Find where the given text appears and provide that cell's center as (x, y) coordinate. 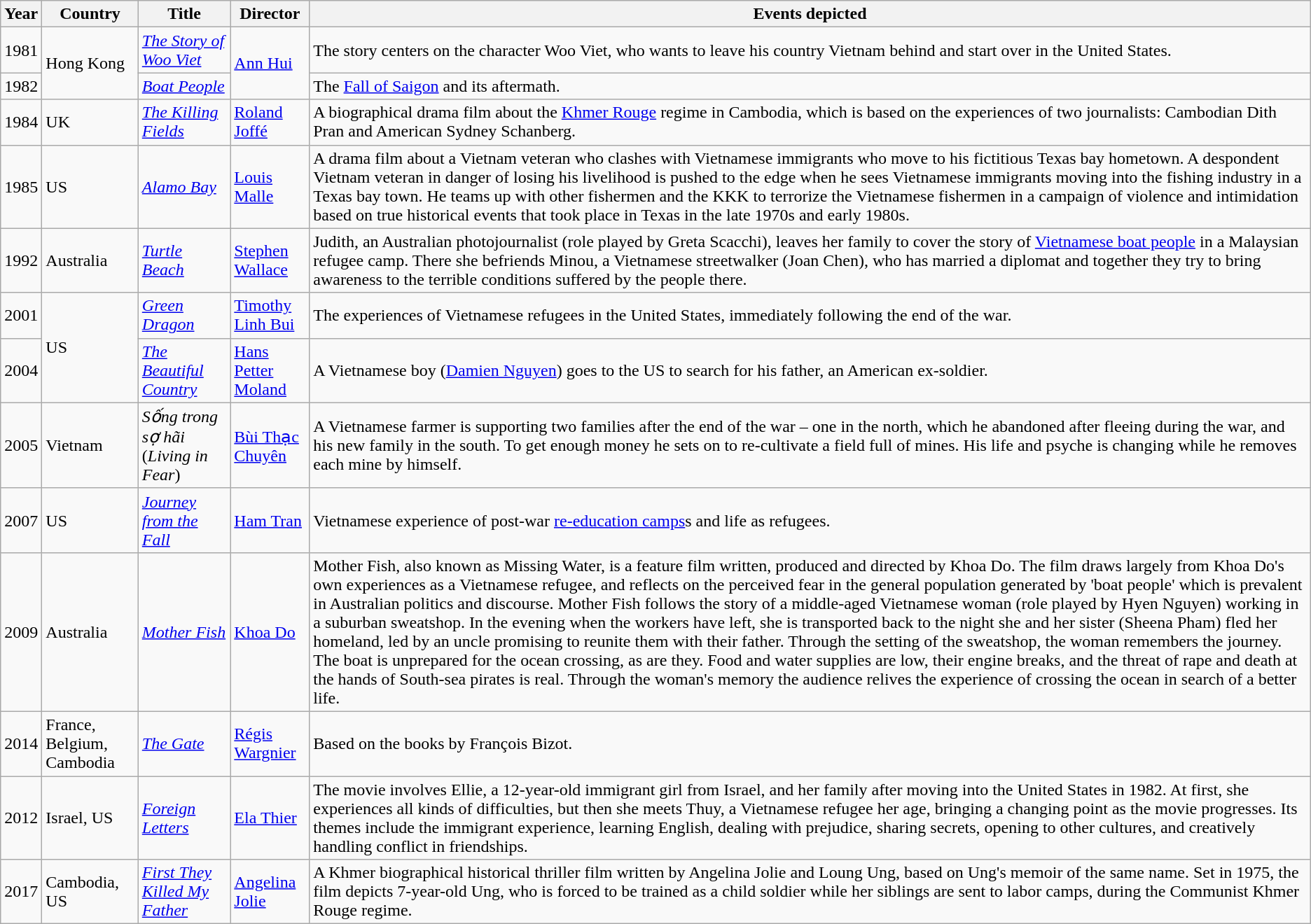
Angelina Jolie (270, 892)
Israel, US (90, 818)
UK (90, 122)
Vietnam (90, 445)
Turtle Beach (184, 260)
Boat People (184, 86)
The Beautiful Country (184, 370)
Title (184, 14)
Director (270, 14)
2001 (21, 315)
2012 (21, 818)
Based on the books by François Bizot. (810, 743)
The Killing Fields (184, 122)
The Fall of Saigon and its aftermath. (810, 86)
Hong Kong (90, 63)
1981 (21, 50)
Khoa Do (270, 631)
Louis Malle (270, 186)
Timothy Linh Bui (270, 315)
The Story of Woo Viet (184, 50)
1985 (21, 186)
Régis Wargnier (270, 743)
2009 (21, 631)
Bùi Thạc Chuyên (270, 445)
2014 (21, 743)
Journey from the Fall (184, 520)
2017 (21, 892)
Mother Fish (184, 631)
The story centers on the character Woo Viet, who wants to leave his country Vietnam behind and start over in the United States. (810, 50)
Vietnamese experience of post-war re-education campss and life as refugees. (810, 520)
Ela Thier (270, 818)
Cambodia, US (90, 892)
1982 (21, 86)
Sống trong sợ hãi (Living in Fear) (184, 445)
2007 (21, 520)
2005 (21, 445)
Alamo Bay (184, 186)
Foreign Letters (184, 818)
Year (21, 14)
Ann Hui (270, 63)
1984 (21, 122)
Country (90, 14)
A Vietnamese boy (Damien Nguyen) goes to the US to search for his father, an American ex-soldier. (810, 370)
2004 (21, 370)
Roland Joffé (270, 122)
First They Killed My Father (184, 892)
Hans Petter Moland (270, 370)
France, Belgium, Cambodia (90, 743)
The experiences of Vietnamese refugees in the United States, immediately following the end of the war. (810, 315)
The Gate (184, 743)
1992 (21, 260)
Ham Tran (270, 520)
Green Dragon (184, 315)
Events depicted (810, 14)
Stephen Wallace (270, 260)
